Locate the cell with the specified text and output its (x, y) center coordinate. 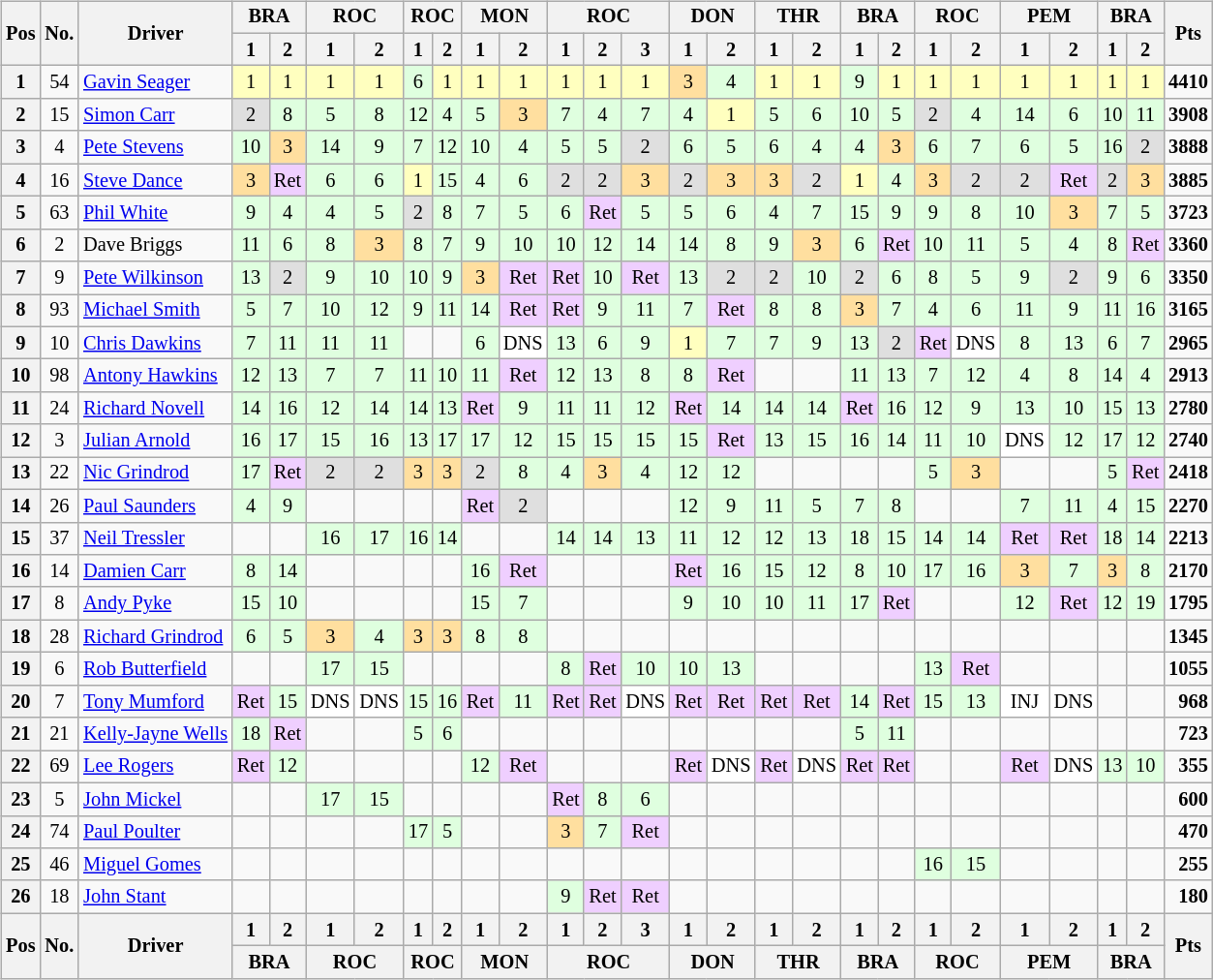
Tony Mumford (155, 701)
3360 (1188, 245)
2913 (1188, 376)
20 (20, 701)
Michael Smith (155, 311)
Gavin Seager (155, 82)
Miguel Gomes (155, 865)
93 (59, 311)
3723 (1188, 213)
2270 (1188, 505)
46 (59, 865)
37 (59, 538)
Julian Arnold (155, 441)
1795 (1188, 603)
Phil White (155, 213)
Paul Poulter (155, 832)
98 (59, 376)
Richard Grindrod (155, 636)
Richard Novell (155, 409)
Kelly-Jayne Wells (155, 734)
1055 (1188, 669)
2740 (1188, 441)
2418 (1188, 474)
Simon Carr (155, 115)
54 (59, 82)
Dave Briggs (155, 245)
2780 (1188, 409)
3350 (1188, 278)
2170 (1188, 571)
INJ (1024, 701)
69 (59, 767)
Damien Carr (155, 571)
968 (1188, 701)
Nic Grindrod (155, 474)
25 (20, 865)
3908 (1188, 115)
23 (20, 799)
600 (1188, 799)
Andy Pyke (155, 603)
4410 (1188, 82)
180 (1188, 897)
3885 (1188, 180)
John Mickel (155, 799)
2213 (1188, 538)
355 (1188, 767)
Neil Tressler (155, 538)
Chris Dawkins (155, 343)
74 (59, 832)
2965 (1188, 343)
255 (1188, 865)
1345 (1188, 636)
3165 (1188, 311)
470 (1188, 832)
3888 (1188, 147)
John Stant (155, 897)
Pete Stevens (155, 147)
Rob Butterfield (155, 669)
Lee Rogers (155, 767)
Paul Saunders (155, 505)
28 (59, 636)
63 (59, 213)
Steve Dance (155, 180)
723 (1188, 734)
Antony Hawkins (155, 376)
Pete Wilkinson (155, 278)
